Pinpoint the cell where the given text exists, returning its (x, y) midpoint coordinate. 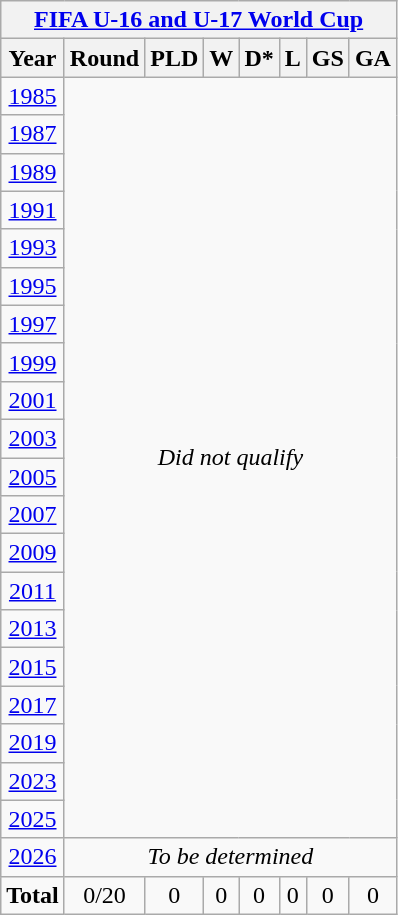
GS (328, 58)
2009 (33, 553)
W (222, 58)
2003 (33, 438)
2019 (33, 743)
0/20 (104, 895)
FIFA U-16 and U-17 World Cup (199, 20)
1997 (33, 324)
2026 (33, 857)
Year (33, 58)
1989 (33, 172)
1999 (33, 362)
1987 (33, 134)
GA (372, 58)
2001 (33, 400)
Did not qualify (230, 458)
1985 (33, 96)
L (292, 58)
2007 (33, 515)
2015 (33, 667)
D* (259, 58)
Round (104, 58)
2013 (33, 629)
Total (33, 895)
2011 (33, 591)
1991 (33, 210)
To be determined (230, 857)
2017 (33, 705)
PLD (174, 58)
1995 (33, 286)
2023 (33, 781)
1993 (33, 248)
2005 (33, 477)
2025 (33, 819)
